Determine the [x, y] coordinate at the center of the cell enclosing the given text.  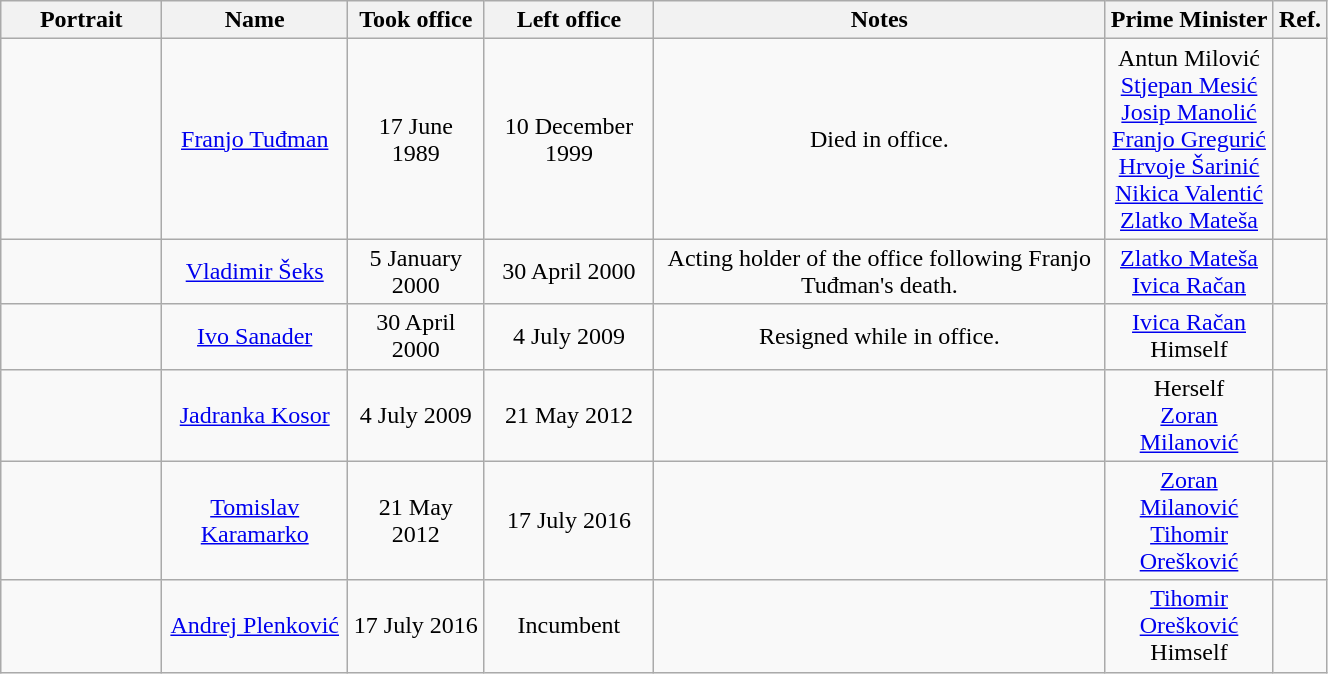
Zlatko Mateša Ivica Račan [1190, 272]
10 December 1999 [569, 139]
Tomislav Karamarko [255, 520]
Andrej Plenković [255, 626]
Incumbent [569, 626]
Name [255, 20]
Died in office. [880, 139]
Prime Minister [1190, 20]
Vladimir Šeks [255, 272]
Ivica Račan Himself [1190, 336]
Ivo Sanader [255, 336]
Notes [880, 20]
Franjo Tuđman [255, 139]
Portrait [82, 20]
17 June 1989 [416, 139]
Left office [569, 20]
Antun Milović Stjepan Mesić Josip Manolić Franjo Gregurić Hrvoje Šarinić Nikica Valentić Zlatko Mateša [1190, 139]
Herself Zoran Milanović [1190, 415]
Resigned while in office. [880, 336]
Zoran Milanović Tihomir Orešković [1190, 520]
5 January 2000 [416, 272]
Acting holder of the office following Franjo Tuđman's death. [880, 272]
Jadranka Kosor [255, 415]
Took office [416, 20]
Tihomir Orešković Himself [1190, 626]
Ref. [1300, 20]
